For the text-containing cell, return its midpoint in (x, y) coordinate format. 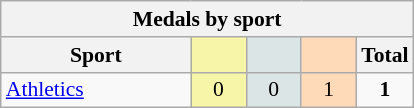
Total (384, 55)
Sport (96, 55)
Medals by sport (208, 19)
Athletics (96, 90)
